Detect which cell encompasses the target text, then output its [x, y] center coordinate. 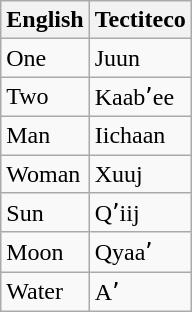
Tectiteco [140, 20]
Water [45, 292]
One [45, 58]
Kaabʼee [140, 97]
Aʼ [140, 292]
Woman [45, 173]
Two [45, 97]
Moon [45, 252]
Man [45, 135]
Juun [140, 58]
Qʼiij [140, 213]
Xuuj [140, 173]
Qyaaʼ [140, 252]
Sun [45, 213]
English [45, 20]
Iichaan [140, 135]
